Search for the cell housing the specified text and yield its (x, y) center coordinate. 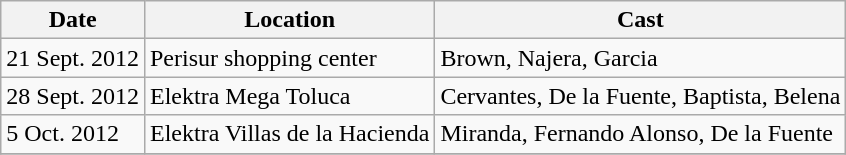
Date (73, 20)
Cervantes, De la Fuente, Baptista, Belena (640, 96)
21 Sept. 2012 (73, 58)
Cast (640, 20)
Location (289, 20)
Miranda, Fernando Alonso, De la Fuente (640, 134)
5 Oct. 2012 (73, 134)
Elektra Mega Toluca (289, 96)
Perisur shopping center (289, 58)
Elektra Villas de la Hacienda (289, 134)
28 Sept. 2012 (73, 96)
Brown, Najera, Garcia (640, 58)
